Locate the cell with the specified text and output its (X, Y) center coordinate. 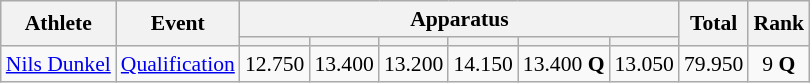
13.200 (414, 64)
Event (178, 24)
13.050 (644, 64)
Nils Dunkel (58, 64)
Athlete (58, 24)
12.750 (274, 64)
9 Q (778, 64)
13.400 (344, 64)
14.150 (482, 64)
Rank (778, 24)
13.400 Q (564, 64)
79.950 (714, 64)
Qualification (178, 64)
Apparatus (460, 19)
Total (714, 24)
